Return the (X, Y) coordinate for the center point of the cell that contains the specified text.  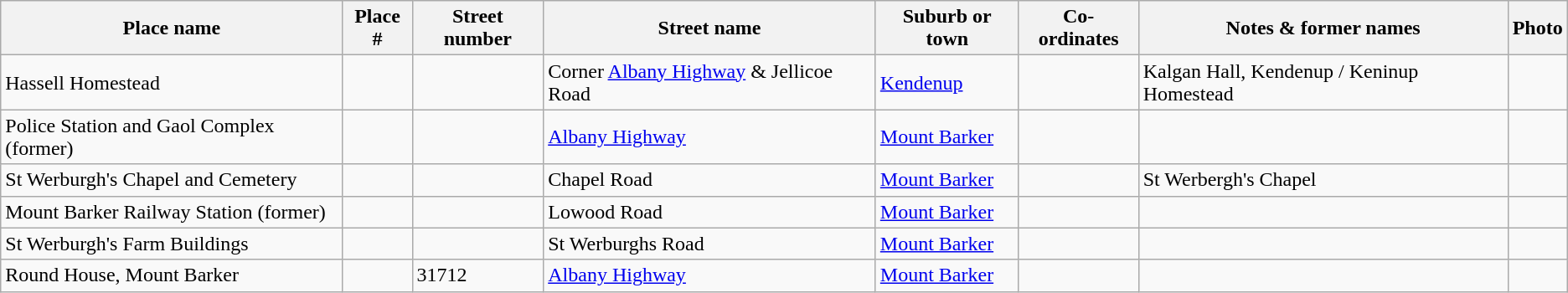
Place # (377, 28)
31712 (477, 275)
St Werburgh's Farm Buildings (172, 244)
Mount Barker Railway Station (former) (172, 212)
Place name (172, 28)
Chapel Road (710, 180)
Suburb or town (946, 28)
Notes & former names (1323, 28)
Kendenup (946, 82)
Co-ordinates (1079, 28)
Street name (710, 28)
St Werbergh's Chapel (1323, 180)
Round House, Mount Barker (172, 275)
Lowood Road (710, 212)
Hassell Homestead (172, 82)
St Werburgh's Chapel and Cemetery (172, 180)
Street number (477, 28)
Corner Albany Highway & Jellicoe Road (710, 82)
Kalgan Hall, Kendenup / Keninup Homestead (1323, 82)
Police Station and Gaol Complex (former) (172, 137)
Photo (1538, 28)
St Werburghs Road (710, 244)
